Return the [x, y] coordinate for the center point of the cell that contains the specified text.  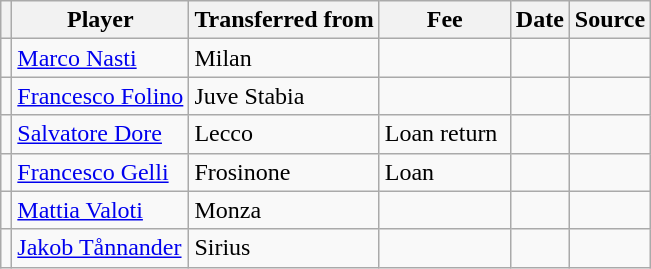
Loan return [444, 134]
Francesco Folino [100, 96]
Juve Stabia [284, 96]
Player [100, 20]
Mattia Valoti [100, 210]
Marco Nasti [100, 58]
Loan [444, 172]
Salvatore Dore [100, 134]
Francesco Gelli [100, 172]
Lecco [284, 134]
Fee [444, 20]
Sirius [284, 248]
Frosinone [284, 172]
Source [610, 20]
Transferred from [284, 20]
Milan [284, 58]
Jakob Tånnander [100, 248]
Date [540, 20]
Monza [284, 210]
